From the cell containing the given text, extract its center point as (X, Y) coordinate. 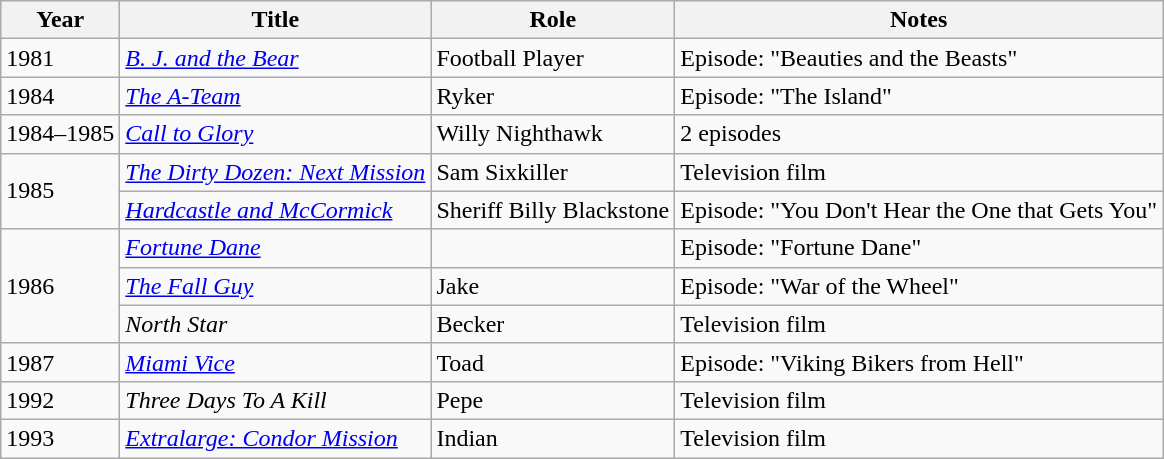
1986 (60, 286)
Toad (553, 362)
Episode: "Beauties and the Beasts" (919, 58)
Sheriff Billy Blackstone (553, 210)
1992 (60, 400)
Becker (553, 324)
1993 (60, 438)
Fortune Dane (276, 248)
Year (60, 20)
The A-Team (276, 96)
The Fall Guy (276, 286)
Sam Sixkiller (553, 172)
The Dirty Dozen: Next Mission (276, 172)
Ryker (553, 96)
1984–1985 (60, 134)
Call to Glory (276, 134)
Notes (919, 20)
1985 (60, 191)
Role (553, 20)
1984 (60, 96)
1987 (60, 362)
Willy Nighthawk (553, 134)
Hardcastle and McCormick (276, 210)
Indian (553, 438)
Football Player (553, 58)
Jake (553, 286)
Episode: "War of the Wheel" (919, 286)
North Star (276, 324)
Episode: "You Don't Hear the One that Gets You" (919, 210)
Title (276, 20)
Episode: "Fortune Dane" (919, 248)
Extralarge: Condor Mission (276, 438)
Episode: "Viking Bikers from Hell" (919, 362)
Episode: "The Island" (919, 96)
Miami Vice (276, 362)
Pepe (553, 400)
Three Days To A Kill (276, 400)
1981 (60, 58)
2 episodes (919, 134)
B. J. and the Bear (276, 58)
